Return (x, y) of the center of cell containing provided text 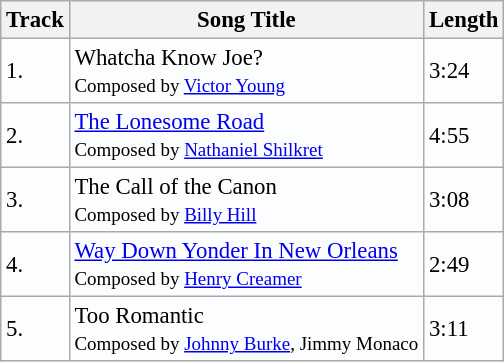
3:11 (464, 330)
Song Title (246, 20)
2. (35, 136)
3:08 (464, 200)
Too RomanticComposed by Johnny Burke, Jimmy Monaco (246, 330)
Way Down Yonder In New OrleansComposed by Henry Creamer (246, 264)
Length (464, 20)
3:24 (464, 72)
3. (35, 200)
4:55 (464, 136)
2:49 (464, 264)
The Call of the CanonComposed by Billy Hill (246, 200)
Whatcha Know Joe?Composed by Victor Young (246, 72)
The Lonesome RoadComposed by Nathaniel Shilkret (246, 136)
4. (35, 264)
5. (35, 330)
Track (35, 20)
1. (35, 72)
